From the cell containing the given text, extract its center point as [X, Y] coordinate. 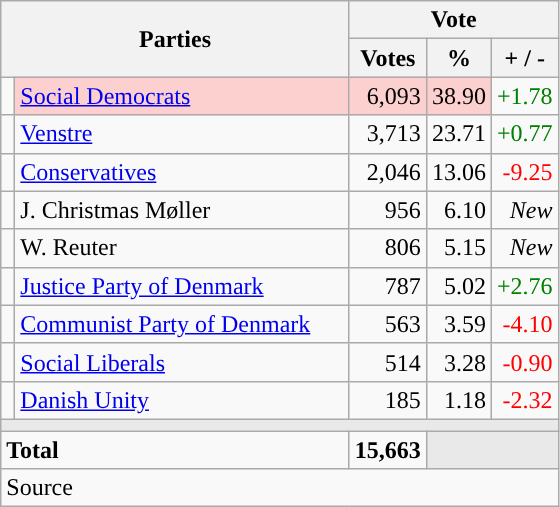
-4.10 [524, 324]
Justice Party of Denmark [182, 286]
3,713 [388, 134]
+ / - [524, 58]
Social Democrats [182, 96]
Votes [388, 58]
-9.25 [524, 172]
806 [388, 248]
Source [280, 488]
Parties [176, 39]
13.06 [458, 172]
185 [388, 400]
2,046 [388, 172]
W. Reuter [182, 248]
787 [388, 286]
Total [176, 449]
3.28 [458, 362]
Vote [454, 20]
Conservatives [182, 172]
+0.77 [524, 134]
J. Christmas Møller [182, 210]
-0.90 [524, 362]
514 [388, 362]
15,663 [388, 449]
Communist Party of Denmark [182, 324]
6,093 [388, 96]
Danish Unity [182, 400]
+2.76 [524, 286]
Social Liberals [182, 362]
1.18 [458, 400]
+1.78 [524, 96]
% [458, 58]
563 [388, 324]
5.02 [458, 286]
6.10 [458, 210]
956 [388, 210]
Venstre [182, 134]
23.71 [458, 134]
-2.32 [524, 400]
38.90 [458, 96]
5.15 [458, 248]
3.59 [458, 324]
